Provide the [x, y] coordinate of the cell's center where the given text is located.  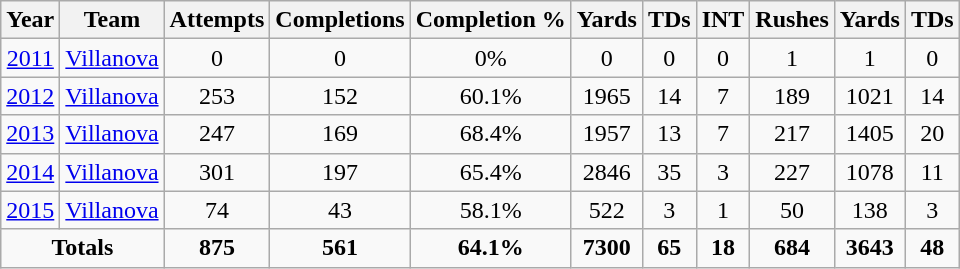
INT [723, 20]
253 [217, 96]
Rushes [792, 20]
3643 [870, 248]
2846 [606, 172]
197 [340, 172]
Totals [82, 248]
2013 [30, 134]
48 [932, 248]
1078 [870, 172]
60.1% [490, 96]
2015 [30, 210]
74 [217, 210]
Completion % [490, 20]
301 [217, 172]
684 [792, 248]
227 [792, 172]
2011 [30, 58]
138 [870, 210]
561 [340, 248]
18 [723, 248]
11 [932, 172]
0% [490, 58]
2014 [30, 172]
7300 [606, 248]
169 [340, 134]
65.4% [490, 172]
64.1% [490, 248]
65 [669, 248]
20 [932, 134]
875 [217, 248]
35 [669, 172]
2012 [30, 96]
Attempts [217, 20]
58.1% [490, 210]
152 [340, 96]
189 [792, 96]
Team [112, 20]
Completions [340, 20]
1965 [606, 96]
Year [30, 20]
43 [340, 210]
1405 [870, 134]
50 [792, 210]
13 [669, 134]
247 [217, 134]
217 [792, 134]
1021 [870, 96]
1957 [606, 134]
522 [606, 210]
68.4% [490, 134]
